For the text-containing cell, return its midpoint in (x, y) coordinate format. 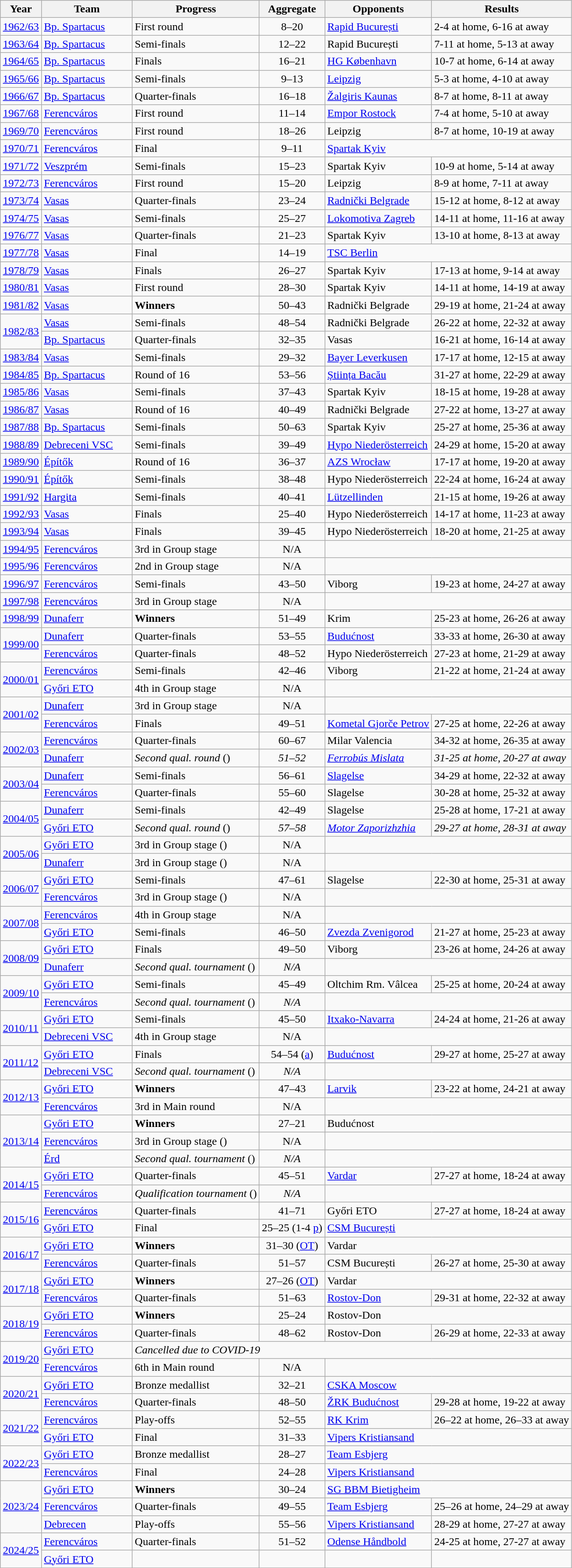
Oltchim Rm. Vâlcea (378, 984)
43–50 (292, 584)
48–52 (292, 653)
10-7 at home, 6-14 at away (502, 61)
26-27 at home, 25-30 at away (502, 1263)
Debrecen (87, 1524)
49–55 (292, 1507)
2014/15 (21, 1185)
50–63 (292, 427)
21-27 at home, 25-23 at away (502, 932)
42–49 (292, 810)
Odense Håndbold (378, 1541)
TSC Berlin (448, 253)
7-4 at home, 5-10 at away (502, 113)
49–50 (292, 949)
SG BBM Bietigheim (448, 1489)
2016/17 (21, 1254)
29-27 at home, 25-27 at away (502, 1054)
23-22 at home, 24-21 at away (502, 1089)
8-7 at home, 8-11 at away (502, 96)
53–56 (292, 375)
13-10 at home, 8-13 at away (502, 236)
3rd in Main round (196, 1106)
Hargita (87, 496)
1990/91 (21, 479)
1988/89 (21, 444)
1981/82 (21, 305)
1992/93 (21, 514)
27–26 (OT) (292, 1280)
Itxako-Navarra (378, 1019)
1966/67 (21, 96)
1970/71 (21, 148)
2015/16 (21, 1219)
26-22 at home, 22-32 at away (502, 323)
Aggregate (292, 9)
39–49 (292, 444)
17-13 at home, 9-14 at away (502, 270)
1989/90 (21, 462)
10-9 at home, 5-14 at away (502, 166)
46–50 (292, 932)
23-26 at home, 24-26 at away (502, 949)
24-29 at home, 15-20 at away (502, 444)
57–58 (292, 828)
26-29 at home, 22-33 at away (502, 1333)
29-19 at home, 21-24 at away (502, 305)
31-27 at home, 22-29 at away (502, 375)
1991/92 (21, 496)
28–30 (292, 288)
1997/98 (21, 601)
1996/97 (21, 584)
1962/63 (21, 27)
Lützellinden (378, 496)
25-28 at home, 17-21 at away (502, 810)
48–54 (292, 323)
2003/04 (21, 784)
1999/00 (21, 645)
1983/84 (21, 357)
Motor Zaporizhzhia (378, 828)
40–49 (292, 410)
1978/79 (21, 270)
Lokomotiva Zagreb (378, 218)
Zvezda Zvenigorod (378, 932)
27–21 (292, 1124)
40–41 (292, 496)
1974/75 (21, 218)
2008/09 (21, 958)
Veszprém (87, 166)
25–25 (1-4 p) (292, 1228)
2019/20 (21, 1359)
2020/21 (21, 1394)
1969/70 (21, 131)
Empor Rostock (378, 113)
Milar Valencia (378, 740)
45–51 (292, 1176)
26–22 at home, 26–33 at away (502, 1420)
25-25 at home, 20-24 at away (502, 984)
17-17 at home, 12-15 at away (502, 357)
2005/06 (21, 854)
45–49 (292, 984)
1982/83 (21, 331)
1984/85 (21, 375)
2010/11 (21, 1028)
55–60 (292, 793)
1995/96 (21, 566)
47–61 (292, 880)
14-17 at home, 11-23 at away (502, 514)
1972/73 (21, 183)
49–51 (292, 723)
15-12 at home, 8-12 at away (502, 200)
25–24 (292, 1315)
25-23 at home, 26-26 at away (502, 619)
24–28 (292, 1472)
2006/07 (21, 889)
Žalgiris Kaunas (378, 96)
8-7 at home, 10-19 at away (502, 131)
26–27 (292, 270)
21–23 (292, 236)
48–50 (292, 1402)
29-31 at home, 22-32 at away (502, 1298)
Team (87, 9)
27-23 at home, 21-29 at away (502, 653)
2000/01 (21, 679)
19-23 at home, 24-27 at away (502, 584)
30–24 (292, 1489)
27-22 at home, 13-27 at away (502, 410)
Ferrobús Mislata (378, 758)
16-21 at home, 16-14 at away (502, 340)
Érd (87, 1158)
16–21 (292, 61)
18-20 at home, 21-25 at away (502, 532)
24-24 at home, 21-26 at away (502, 1019)
1994/95 (21, 549)
45–50 (292, 1019)
1965/66 (21, 79)
38–48 (292, 479)
29-27 at home, 28-31 at away (502, 828)
RK Krim (378, 1420)
29-28 at home, 19-22 at away (502, 1402)
15–20 (292, 183)
28-29 at home, 27-27 at away (502, 1524)
1976/77 (21, 236)
Știința Bacău (378, 375)
1964/65 (21, 61)
32–21 (292, 1385)
24-25 at home, 27-27 at away (502, 1541)
27-25 at home, 22-26 at away (502, 723)
18–26 (292, 131)
56–61 (292, 776)
2004/05 (21, 819)
2017/18 (21, 1289)
Krim (378, 619)
12–22 (292, 44)
2021/22 (21, 1428)
8-9 at home, 7-11 at away (502, 183)
Opponents (378, 9)
22-30 at home, 25-31 at away (502, 880)
18-15 at home, 19-28 at away (502, 392)
14-11 at home, 11-16 at away (502, 218)
41–71 (292, 1211)
42–46 (292, 671)
53–55 (292, 636)
25–26 at home, 24–29 at away (502, 1507)
Results (502, 9)
CSKA Moscow (448, 1385)
28–27 (292, 1455)
1980/81 (21, 288)
25–27 (292, 218)
51–49 (292, 619)
1993/94 (21, 532)
51–57 (292, 1263)
2001/02 (21, 714)
29–32 (292, 357)
31–30 (OT) (292, 1245)
14-11 at home, 14-19 at away (502, 288)
ŽRK Budućnost (378, 1402)
2-4 at home, 6-16 at away (502, 27)
2023/24 (21, 1507)
Cancelled due to COVID-19 (352, 1350)
52–55 (292, 1420)
8–20 (292, 27)
9–13 (292, 79)
21-22 at home, 21-24 at away (502, 671)
2024/25 (21, 1550)
1986/87 (21, 410)
15–23 (292, 166)
2022/23 (21, 1463)
2nd in Group stage (196, 566)
32–35 (292, 340)
39–45 (292, 532)
2012/13 (21, 1098)
22-24 at home, 16-24 at away (502, 479)
Larvik (378, 1089)
47–43 (292, 1089)
Year (21, 9)
2018/19 (21, 1324)
1987/88 (21, 427)
7-11 at home, 5-13 at away (502, 44)
11–14 (292, 113)
1971/72 (21, 166)
60–67 (292, 740)
Bayer Leverkusen (378, 357)
1977/78 (21, 253)
1998/99 (21, 619)
34-32 at home, 26-35 at away (502, 740)
55–56 (292, 1524)
2009/10 (21, 993)
AZS Wrocław (378, 462)
1967/68 (21, 113)
31–33 (292, 1437)
Progress (196, 9)
50–43 (292, 305)
37–43 (292, 392)
25–40 (292, 514)
54–54 (a) (292, 1054)
14–19 (292, 253)
31-25 at home, 20-27 at away (502, 758)
34-29 at home, 22-32 at away (502, 776)
1963/64 (21, 44)
2011/12 (21, 1062)
6th in Main round (196, 1368)
Qualification tournament () (196, 1193)
16–18 (292, 96)
2013/14 (21, 1141)
2007/08 (21, 923)
51–63 (292, 1298)
9–11 (292, 148)
21-15 at home, 19-26 at away (502, 496)
48–62 (292, 1333)
2002/03 (21, 749)
23–24 (292, 200)
36–37 (292, 462)
1985/86 (21, 392)
33-33 at home, 26-30 at away (502, 636)
30-28 at home, 25-32 at away (502, 793)
HG København (378, 61)
17-17 at home, 19-20 at away (502, 462)
1973/74 (21, 200)
Kometal Gjorče Petrov (378, 723)
25-27 at home, 25-36 at away (502, 427)
5-3 at home, 4-10 at away (502, 79)
